Locate the cell with the specified text and output its [X, Y] center coordinate. 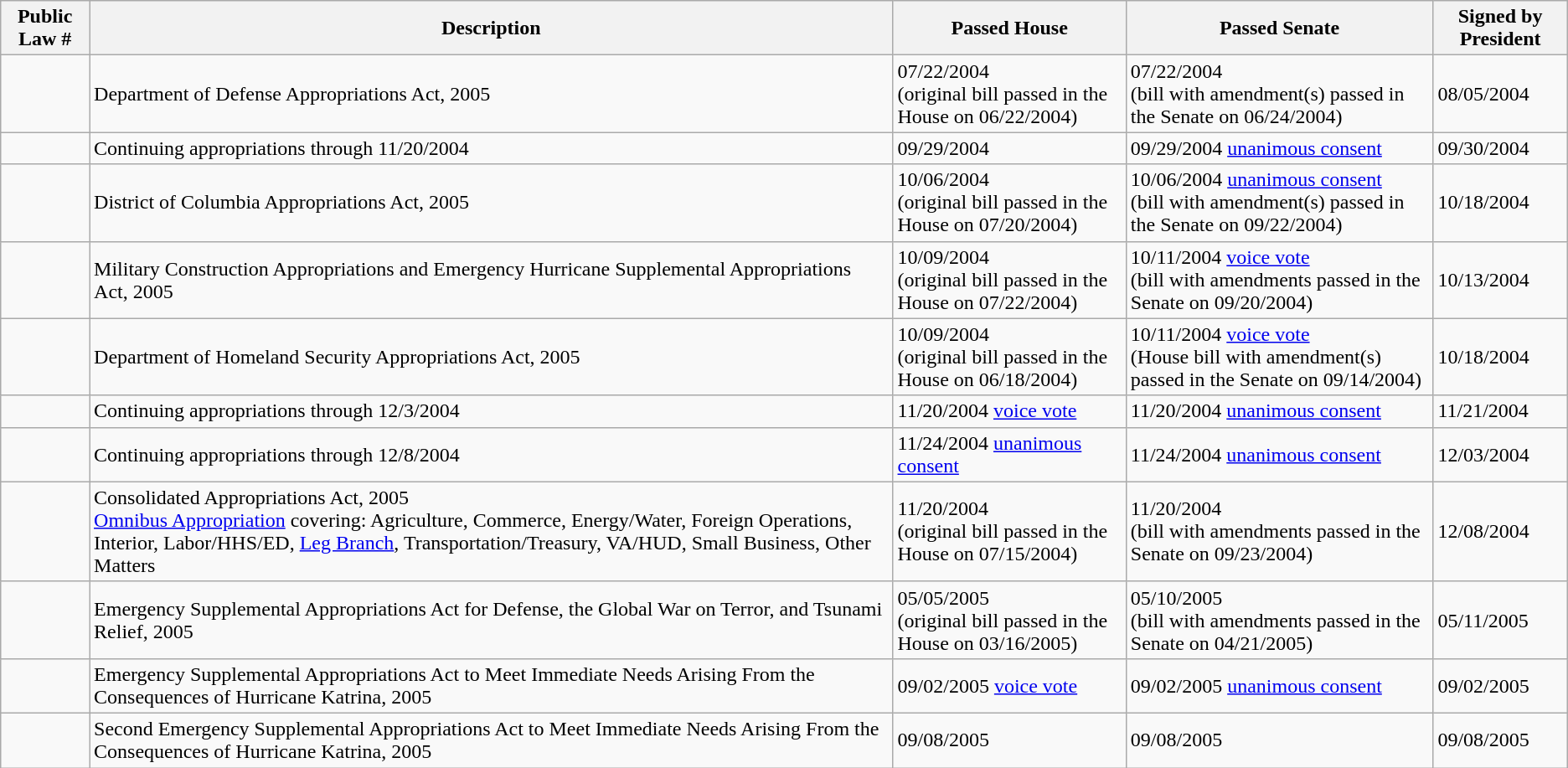
Continuing appropriations through 12/3/2004 [491, 411]
Emergency Supplemental Appropriations Act for Defense, the Global War on Terror, and Tsunami Relief, 2005 [491, 620]
10/11/2004 voice vote(House bill with amendment(s) passed in the Senate on 09/14/2004) [1280, 357]
09/30/2004 [1500, 148]
12/08/2004 [1500, 531]
09/29/2004 [1009, 148]
05/11/2005 [1500, 620]
11/20/2004 unanimous consent [1280, 411]
09/02/2005 [1500, 685]
Public Law # [45, 28]
District of Columbia Appropriations Act, 2005 [491, 203]
Military Construction Appropriations and Emergency Hurricane Supplemental Appropriations Act, 2005 [491, 280]
10/06/2004 (original bill passed in the House on 07/20/2004) [1009, 203]
09/29/2004 unanimous consent [1280, 148]
09/02/2005 unanimous consent [1280, 685]
11/20/2004 (bill with amendments passed in the Senate on 09/23/2004) [1280, 531]
Passed House [1009, 28]
Description [491, 28]
10/09/2004 (original bill passed in the House on 06/18/2004) [1009, 357]
Department of Homeland Security Appropriations Act, 2005 [491, 357]
Emergency Supplemental Appropriations Act to Meet Immediate Needs Arising From the Consequences of Hurricane Katrina, 2005 [491, 685]
Signed by President [1500, 28]
11/20/2004 voice vote [1009, 411]
09/02/2005 voice vote [1009, 685]
11/21/2004 [1500, 411]
Continuing appropriations through 12/8/2004 [491, 454]
Second Emergency Supplemental Appropriations Act to Meet Immediate Needs Arising From the Consequences of Hurricane Katrina, 2005 [491, 740]
11/20/2004 (original bill passed in the House on 07/15/2004) [1009, 531]
10/13/2004 [1500, 280]
07/22/2004 (original bill passed in the House on 06/22/2004) [1009, 94]
12/03/2004 [1500, 454]
Passed Senate [1280, 28]
07/22/2004 (bill with amendment(s) passed in the Senate on 06/24/2004) [1280, 94]
10/06/2004 unanimous consent(bill with amendment(s) passed in the Senate on 09/22/2004) [1280, 203]
10/11/2004 voice vote(bill with amendments passed in the Senate on 09/20/2004) [1280, 280]
05/05/2005 (original bill passed in the House on 03/16/2005) [1009, 620]
05/10/2005 (bill with amendments passed in the Senate on 04/21/2005) [1280, 620]
Continuing appropriations through 11/20/2004 [491, 148]
10/09/2004 (original bill passed in the House on 07/22/2004) [1009, 280]
Department of Defense Appropriations Act, 2005 [491, 94]
08/05/2004 [1500, 94]
